Extract the [x, y] coordinate from the center of the cell holding the provided text.  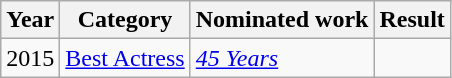
Year [30, 20]
45 Years [282, 58]
Category [125, 20]
2015 [30, 58]
Result [412, 20]
Best Actress [125, 58]
Nominated work [282, 20]
